Output the [X, Y] coordinate of the center of the cell containing the given text.  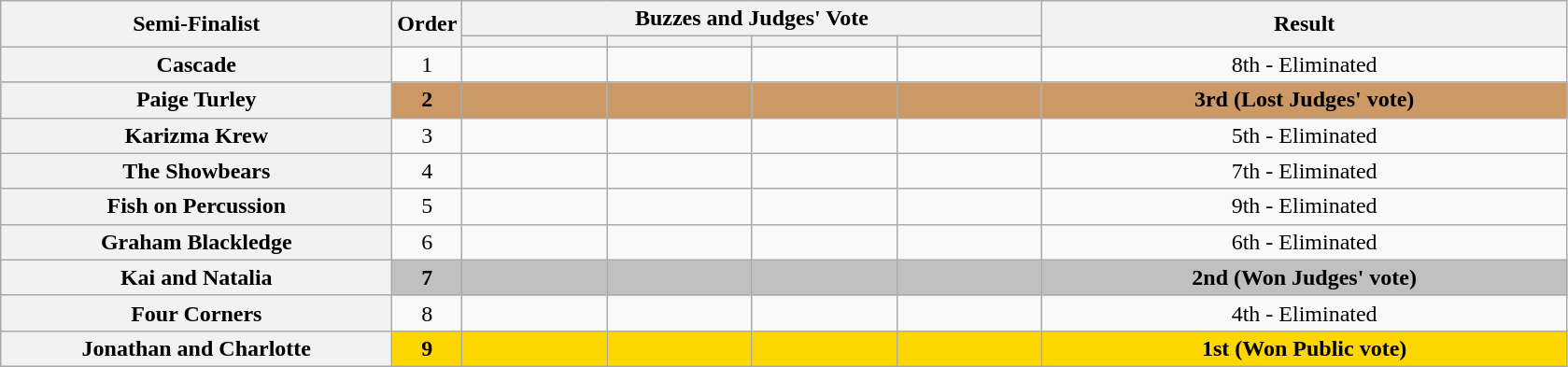
Semi-Finalist [196, 24]
7th - Eliminated [1304, 171]
4 [428, 171]
5 [428, 206]
8th - Eliminated [1304, 64]
6th - Eliminated [1304, 242]
3 [428, 135]
2 [428, 100]
The Showbears [196, 171]
6 [428, 242]
Karizma Krew [196, 135]
7 [428, 277]
5th - Eliminated [1304, 135]
Result [1304, 24]
2nd (Won Judges' vote) [1304, 277]
1 [428, 64]
Graham Blackledge [196, 242]
Cascade [196, 64]
4th - Eliminated [1304, 313]
Buzzes and Judges' Vote [752, 19]
Paige Turley [196, 100]
1st (Won Public vote) [1304, 348]
Fish on Percussion [196, 206]
Kai and Natalia [196, 277]
3rd (Lost Judges' vote) [1304, 100]
Order [428, 24]
8 [428, 313]
9th - Eliminated [1304, 206]
9 [428, 348]
Four Corners [196, 313]
Jonathan and Charlotte [196, 348]
